Return the (x, y) coordinate for the center point of the cell that contains the specified text.  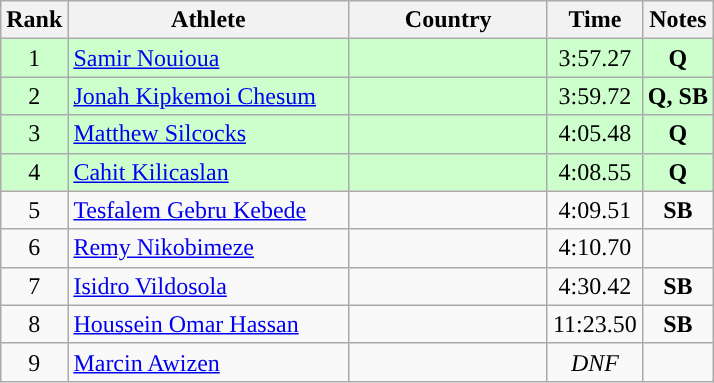
4:08.55 (594, 172)
3 (34, 134)
Athlete (208, 20)
Tesfalem Gebru Kebede (208, 210)
4 (34, 172)
Houssein Omar Hassan (208, 324)
Rank (34, 20)
8 (34, 324)
7 (34, 286)
Jonah Kipkemoi Chesum (208, 96)
Matthew Silcocks (208, 134)
Marcin Awizen (208, 362)
3:57.27 (594, 58)
3:59.72 (594, 96)
4:09.51 (594, 210)
11:23.50 (594, 324)
Remy Nikobimeze (208, 248)
1 (34, 58)
Time (594, 20)
Notes (678, 20)
4:30.42 (594, 286)
DNF (594, 362)
Cahit Kilicaslan (208, 172)
Q, SB (678, 96)
Country (448, 20)
5 (34, 210)
4:05.48 (594, 134)
4:10.70 (594, 248)
6 (34, 248)
Samir Nouioua (208, 58)
2 (34, 96)
9 (34, 362)
Isidro Vildosola (208, 286)
